Pinpoint the cell where the given text exists, returning its [x, y] midpoint coordinate. 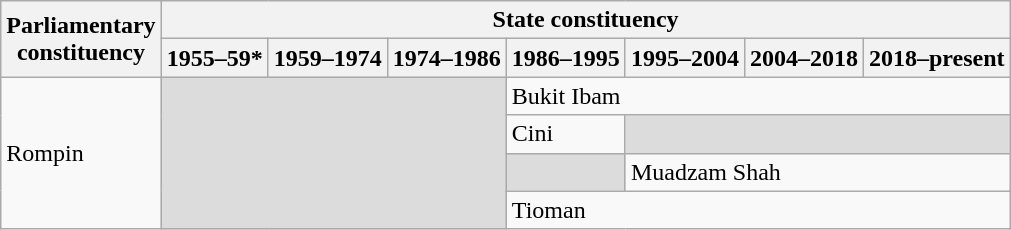
1974–1986 [446, 58]
1959–1974 [328, 58]
Cini [566, 134]
Rompin [81, 153]
Bukit Ibam [758, 96]
Muadzam Shah [818, 172]
1955–59* [214, 58]
2018–present [936, 58]
1986–1995 [566, 58]
State constituency [586, 20]
1995–2004 [684, 58]
Tioman [758, 210]
2004–2018 [804, 58]
Parliamentaryconstituency [81, 39]
